Locate the cell with the specified text and output its [X, Y] center coordinate. 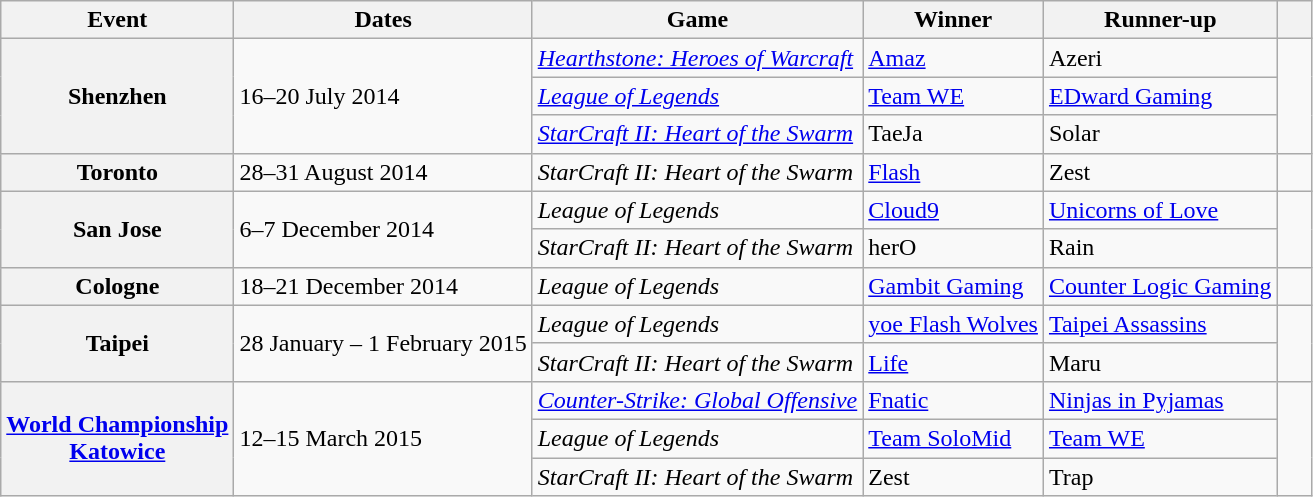
World Championship Katowice [118, 438]
EDward Gaming [1160, 96]
Rain [1160, 248]
Flash [954, 172]
Counter Logic Gaming [1160, 286]
yoe Flash Wolves [954, 324]
Runner-up [1160, 20]
herO [954, 248]
Maru [1160, 362]
San Jose [118, 229]
Fnatic [954, 400]
28 January – 1 February 2015 [383, 343]
Cologne [118, 286]
Toronto [118, 172]
Solar [1160, 134]
28–31 August 2014 [383, 172]
Game [698, 20]
Azeri [1160, 58]
Counter-Strike: Global Offensive [698, 400]
16–20 July 2014 [383, 96]
Hearthstone: Heroes of Warcraft [698, 58]
Taipei Assassins [1160, 324]
Trap [1160, 477]
Event [118, 20]
18–21 December 2014 [383, 286]
Amaz [954, 58]
Taipei [118, 343]
12–15 March 2015 [383, 438]
Ninjas in Pyjamas [1160, 400]
Life [954, 362]
Shenzhen [118, 96]
Unicorns of Love [1160, 210]
Gambit Gaming [954, 286]
Winner [954, 20]
Dates [383, 20]
Cloud9 [954, 210]
6–7 December 2014 [383, 229]
TaeJa [954, 134]
Team SoloMid [954, 438]
